Search for the cell housing the specified text and yield its [X, Y] center coordinate. 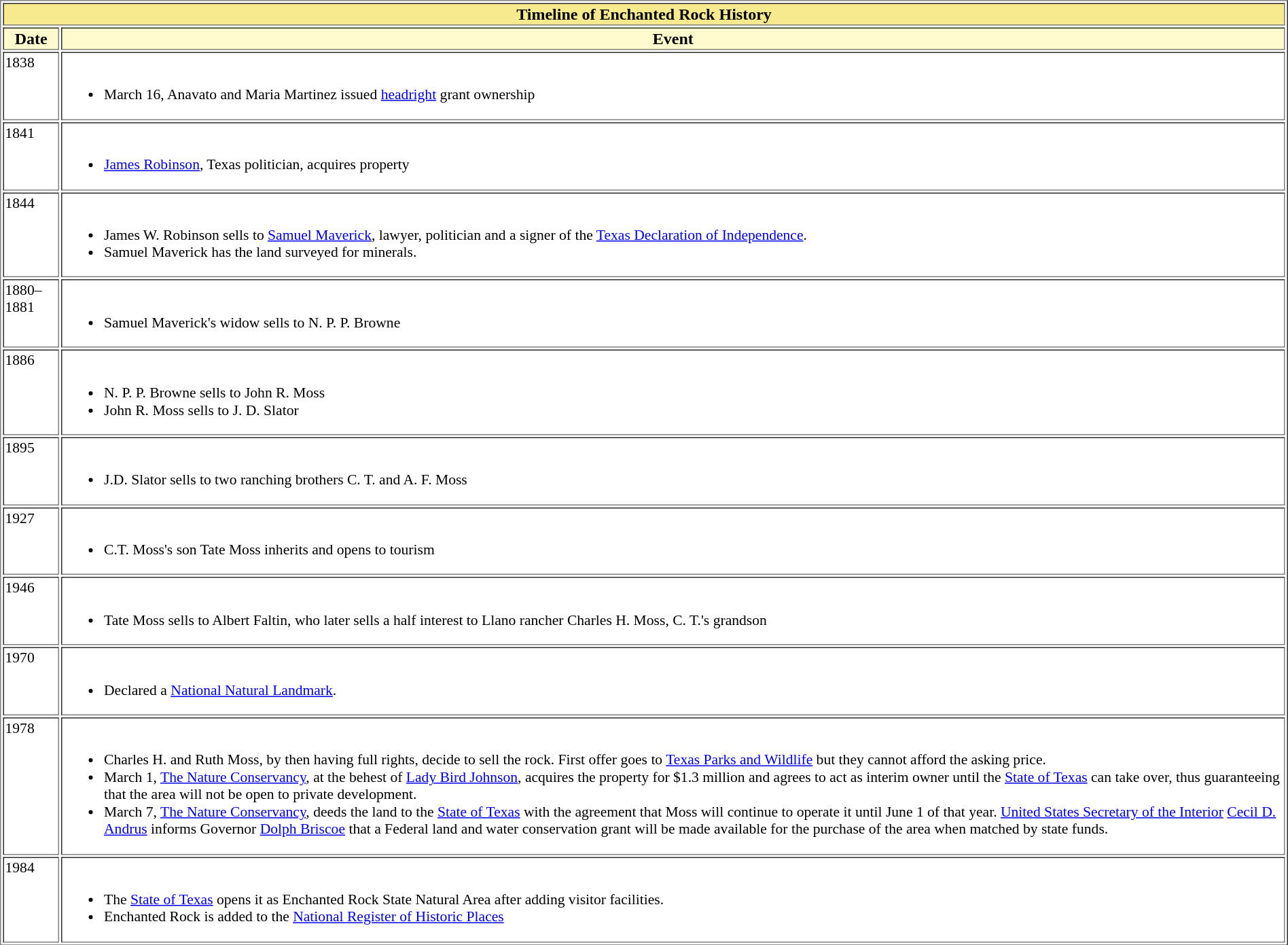
1880–1881 [31, 314]
1841 [31, 156]
1838 [31, 86]
J.D. Slator sells to two ranching brothers C. T. and A. F. Moss [673, 471]
C.T. Moss's son Tate Moss inherits and opens to tourism [673, 541]
1844 [31, 235]
1978 [31, 786]
1895 [31, 471]
Date [31, 38]
1946 [31, 611]
Declared a National Natural Landmark. [673, 681]
1984 [31, 899]
N. P. P. Browne sells to John R. MossJohn R. Moss sells to J. D. Slator [673, 393]
Tate Moss sells to Albert Faltin, who later sells a half interest to Llano rancher Charles H. Moss, C. T.'s grandson [673, 611]
March 16, Anavato and Maria Martinez issued headright grant ownership [673, 86]
Samuel Maverick's widow sells to N. P. P. Browne [673, 314]
Timeline of Enchanted Rock History [644, 14]
1970 [31, 681]
James Robinson, Texas politician, acquires property [673, 156]
1886 [31, 393]
Event [673, 38]
1927 [31, 541]
